Return the [X, Y] coordinate for the center point of the cell that contains the specified text.  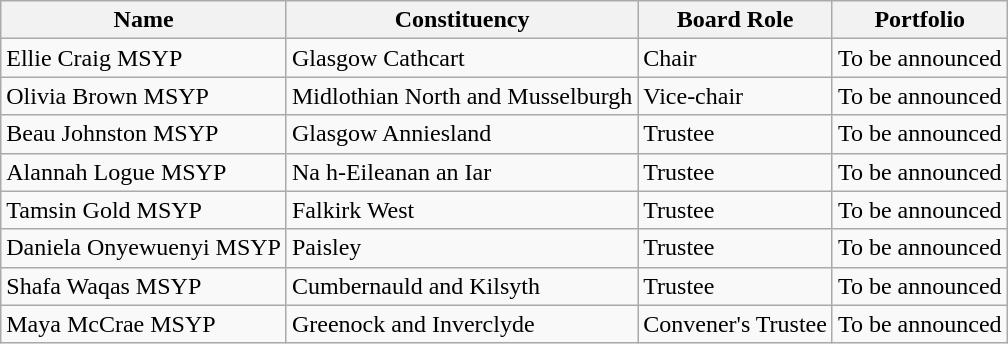
Name [144, 20]
Cumbernauld and Kilsyth [462, 286]
Olivia Brown MSYP [144, 96]
Daniela Onyewuenyi MSYP [144, 248]
Board Role [736, 20]
Na h-Eileanan an Iar [462, 172]
Glasgow Cathcart [462, 58]
Shafa Waqas MSYP [144, 286]
Greenock and Inverclyde [462, 324]
Constituency [462, 20]
Maya McCrae MSYP [144, 324]
Glasgow Anniesland [462, 134]
Ellie Craig MSYP [144, 58]
Convener's Trustee [736, 324]
Chair [736, 58]
Midlothian North and Musselburgh [462, 96]
Paisley [462, 248]
Vice-chair [736, 96]
Beau Johnston MSYP [144, 134]
Alannah Logue MSYP [144, 172]
Falkirk West [462, 210]
Tamsin Gold MSYP [144, 210]
Portfolio [920, 20]
